Capture the cell that displays the provided text and extract its [x, y] central coordinate. 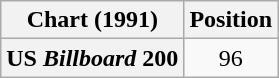
Position [231, 20]
Chart (1991) [92, 20]
96 [231, 58]
US Billboard 200 [92, 58]
